Pinpoint the cell where the given text exists, returning its (X, Y) midpoint coordinate. 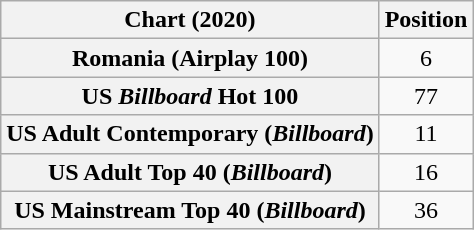
US Adult Top 40 (Billboard) (190, 172)
US Mainstream Top 40 (Billboard) (190, 210)
16 (426, 172)
6 (426, 58)
Romania (Airplay 100) (190, 58)
36 (426, 210)
Position (426, 20)
Chart (2020) (190, 20)
US Billboard Hot 100 (190, 96)
US Adult Contemporary (Billboard) (190, 134)
77 (426, 96)
11 (426, 134)
